Return [x, y] of the center of cell containing provided text 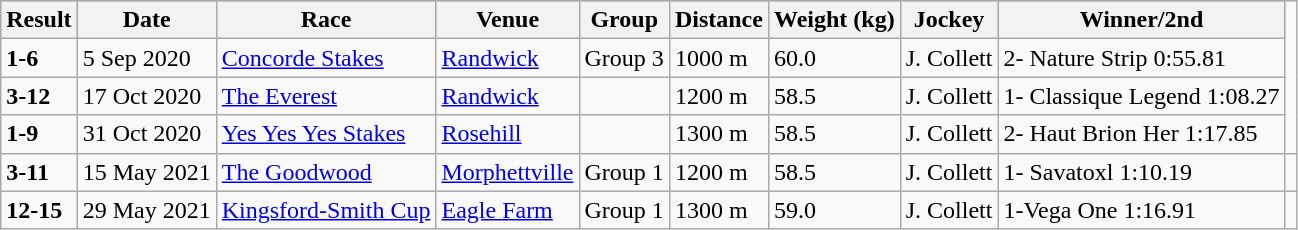
Weight (kg) [834, 20]
Jockey [949, 20]
1-6 [39, 58]
Morphettville [508, 172]
12-15 [39, 210]
Eagle Farm [508, 210]
17 Oct 2020 [146, 96]
Group 3 [624, 58]
1000 m [718, 58]
Concorde Stakes [326, 58]
15 May 2021 [146, 172]
60.0 [834, 58]
The Everest [326, 96]
1- Classique Legend 1:08.27 [1142, 96]
1- Savatoxl 1:10.19 [1142, 172]
Yes Yes Yes Stakes [326, 134]
Venue [508, 20]
Distance [718, 20]
2- Nature Strip 0:55.81 [1142, 58]
Date [146, 20]
31 Oct 2020 [146, 134]
29 May 2021 [146, 210]
59.0 [834, 210]
The Goodwood [326, 172]
Kingsford-Smith Cup [326, 210]
Rosehill [508, 134]
2- Haut Brion Her 1:17.85 [1142, 134]
3-12 [39, 96]
5 Sep 2020 [146, 58]
Race [326, 20]
Group [624, 20]
1-9 [39, 134]
Result [39, 20]
3-11 [39, 172]
1-Vega One 1:16.91 [1142, 210]
Winner/2nd [1142, 20]
